Output the [x, y] coordinate of the center of the cell containing the given text.  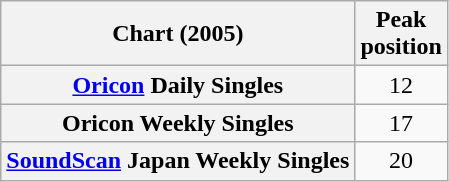
SoundScan Japan Weekly Singles [178, 161]
Peakposition [401, 34]
12 [401, 85]
Chart (2005) [178, 34]
Oricon Daily Singles [178, 85]
Oricon Weekly Singles [178, 123]
17 [401, 123]
20 [401, 161]
